Determine the (x, y) coordinate at the center of the cell enclosing the given text.  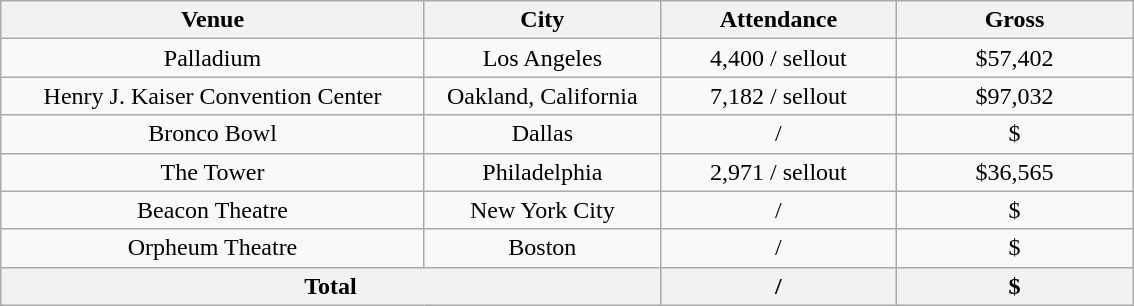
Bronco Bowl (213, 134)
$57,402 (1014, 58)
Henry J. Kaiser Convention Center (213, 96)
$36,565 (1014, 172)
Oakland, California (542, 96)
Beacon Theatre (213, 210)
Gross (1014, 20)
4,400 / sellout (778, 58)
Attendance (778, 20)
Venue (213, 20)
Los Angeles (542, 58)
$97,032 (1014, 96)
Philadelphia (542, 172)
7,182 / sellout (778, 96)
Total (331, 286)
Palladium (213, 58)
New York City (542, 210)
2,971 / sellout (778, 172)
Dallas (542, 134)
Boston (542, 248)
City (542, 20)
Orpheum Theatre (213, 248)
The Tower (213, 172)
